Return the (X, Y) coordinate for the center point of the cell that contains the specified text.  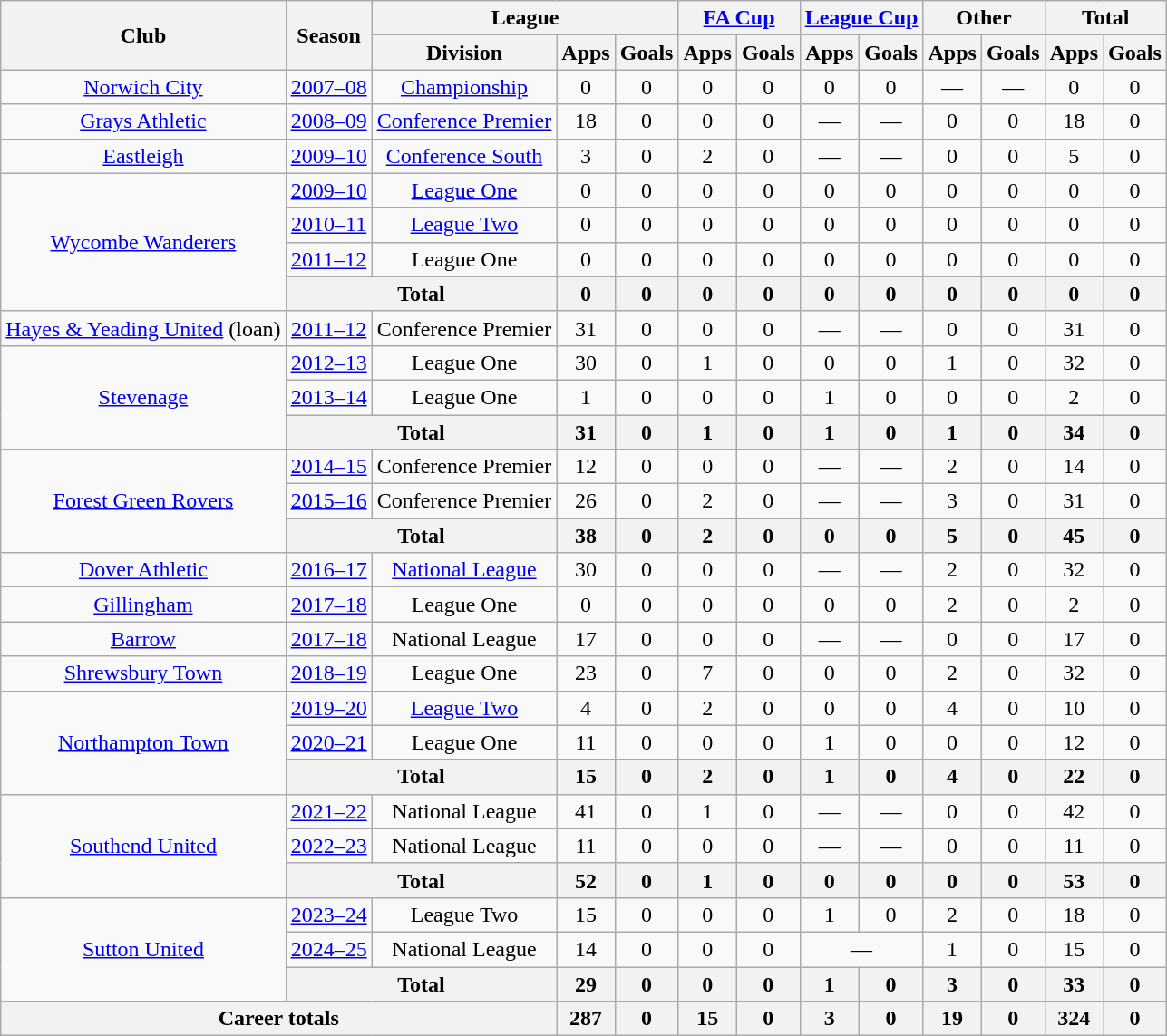
324 (1074, 1019)
29 (586, 983)
Sutton United (143, 949)
38 (586, 536)
2016–17 (328, 570)
Club (143, 35)
2015–16 (328, 501)
2014–15 (328, 467)
2024–25 (328, 949)
Eastleigh (143, 156)
Dover Athletic (143, 570)
23 (586, 673)
2012–13 (328, 363)
26 (586, 501)
52 (586, 880)
33 (1074, 983)
Northampton Town (143, 742)
Grays Athletic (143, 121)
Conference South (464, 156)
34 (1074, 432)
Hayes & Yeading United (loan) (143, 328)
2008–09 (328, 121)
Stevenage (143, 397)
2019–20 (328, 708)
2023–24 (328, 915)
2020–21 (328, 742)
Forest Green Rovers (143, 501)
Gillingham (143, 605)
Championship (464, 87)
FA Cup (739, 18)
League Cup (861, 18)
Wycombe Wanderers (143, 242)
Shrewsbury Town (143, 673)
Norwich City (143, 87)
2010–11 (328, 225)
Season (328, 35)
45 (1074, 536)
7 (707, 673)
10 (1074, 708)
2022–23 (328, 846)
287 (586, 1019)
Career totals (279, 1019)
53 (1074, 880)
Division (464, 53)
42 (1074, 811)
41 (586, 811)
Other (984, 18)
2013–14 (328, 397)
2007–08 (328, 87)
League (525, 18)
Barrow (143, 639)
22 (1074, 777)
2018–19 (328, 673)
Southend United (143, 846)
19 (952, 1019)
2021–22 (328, 811)
